Output the [x, y] coordinate of the center of the cell containing the given text.  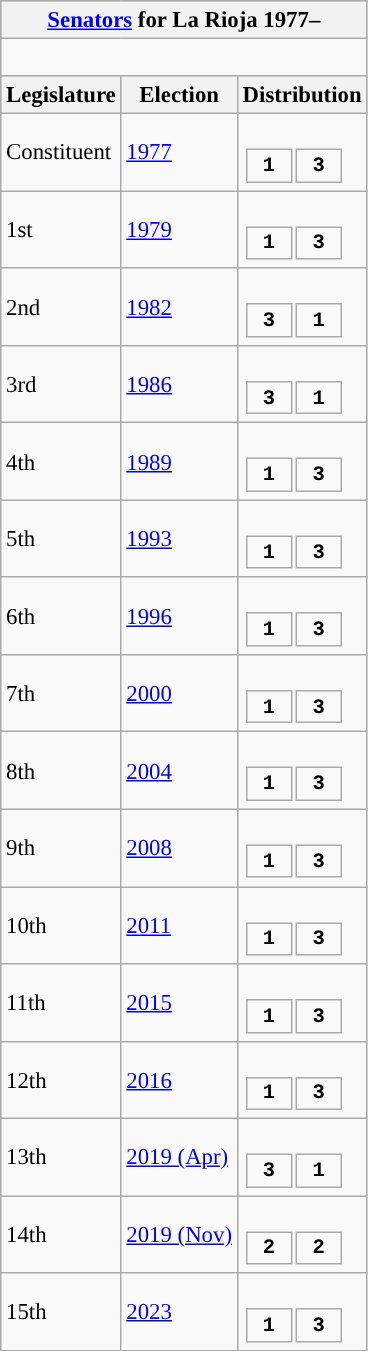
Legislature [61, 95]
Senators for La Rioja 1977– [184, 20]
1977 [179, 152]
2008 [179, 848]
4th [61, 462]
3rd [61, 384]
Distribution [302, 95]
1996 [179, 616]
5th [61, 538]
2000 [179, 694]
2023 [179, 1312]
2nd [61, 306]
1982 [179, 306]
2019 (Apr) [179, 1158]
9th [61, 848]
1st [61, 230]
8th [61, 770]
1993 [179, 538]
12th [61, 1080]
1989 [179, 462]
7th [61, 694]
Constituent [61, 152]
10th [61, 926]
Election [179, 95]
1979 [179, 230]
15th [61, 1312]
11th [61, 1002]
2019 (Nov) [179, 1234]
2015 [179, 1002]
2 2 [302, 1234]
13th [61, 1158]
2011 [179, 926]
6th [61, 616]
1986 [179, 384]
14th [61, 1234]
2004 [179, 770]
2016 [179, 1080]
